Determine the (X, Y) coordinate at the center of the cell enclosing the given text.  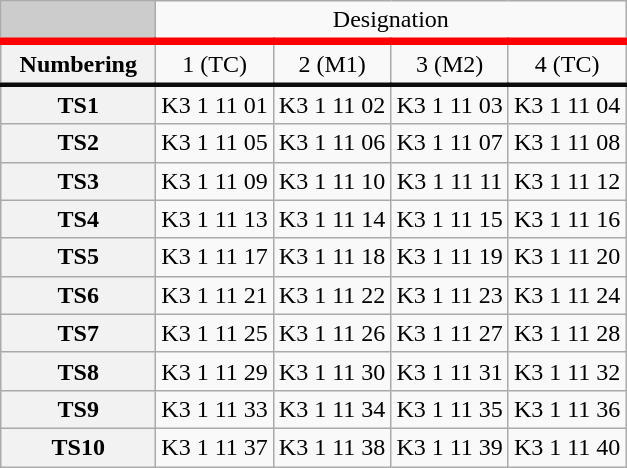
TS10 (78, 447)
K3 1 11 14 (332, 219)
K3 1 11 04 (567, 104)
K3 1 11 24 (567, 295)
K3 1 11 22 (332, 295)
K3 1 11 28 (567, 333)
K3 1 11 31 (450, 371)
3 (M2) (450, 64)
K3 1 11 07 (450, 143)
TS3 (78, 181)
K3 1 11 16 (567, 219)
K3 1 11 30 (332, 371)
Numbering (78, 64)
K3 1 11 27 (450, 333)
K3 1 11 05 (215, 143)
K3 1 11 09 (215, 181)
K3 1 11 03 (450, 104)
K3 1 11 35 (450, 409)
K3 1 11 17 (215, 257)
K3 1 11 32 (567, 371)
TS1 (78, 104)
K3 1 11 23 (450, 295)
TS5 (78, 257)
TS2 (78, 143)
K3 1 11 19 (450, 257)
K3 1 11 34 (332, 409)
TS7 (78, 333)
K3 1 11 39 (450, 447)
TS4 (78, 219)
K3 1 11 26 (332, 333)
K3 1 11 12 (567, 181)
K3 1 11 10 (332, 181)
2 (M1) (332, 64)
1 (TC) (215, 64)
K3 1 11 01 (215, 104)
K3 1 11 13 (215, 219)
K3 1 11 33 (215, 409)
K3 1 11 21 (215, 295)
K3 1 11 15 (450, 219)
TS8 (78, 371)
K3 1 11 18 (332, 257)
K3 1 11 37 (215, 447)
TS9 (78, 409)
Designation (391, 22)
K3 1 11 36 (567, 409)
K3 1 11 06 (332, 143)
K3 1 11 08 (567, 143)
TS6 (78, 295)
4 (TC) (567, 64)
K3 1 11 11 (450, 181)
K3 1 11 38 (332, 447)
K3 1 11 29 (215, 371)
K3 1 11 20 (567, 257)
K3 1 11 25 (215, 333)
K3 1 11 02 (332, 104)
K3 1 11 40 (567, 447)
